Find where the given text appears and provide that cell's center as (x, y) coordinate. 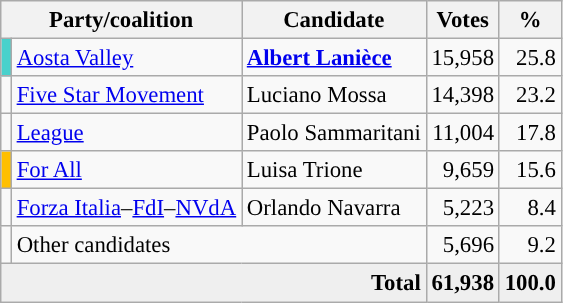
17.8 (530, 133)
Other candidates (218, 245)
23.2 (530, 95)
5,696 (462, 245)
15.6 (530, 170)
9.2 (530, 245)
Orlando Navarra (334, 208)
Candidate (334, 20)
Total (214, 283)
100.0 (530, 283)
11,004 (462, 133)
Luciano Mossa (334, 95)
14,398 (462, 95)
5,223 (462, 208)
Paolo Sammaritani (334, 133)
8.4 (530, 208)
25.8 (530, 58)
Party/coalition (122, 20)
Five Star Movement (126, 95)
9,659 (462, 170)
Forza Italia–FdI–NVdA (126, 208)
Luisa Trione (334, 170)
% (530, 20)
Albert Lanièce (334, 58)
League (126, 133)
Votes (462, 20)
15,958 (462, 58)
For All (126, 170)
Aosta Valley (126, 58)
61,938 (462, 283)
